Identify which cell holds the provided text, then report its [X, Y] central coordinate. 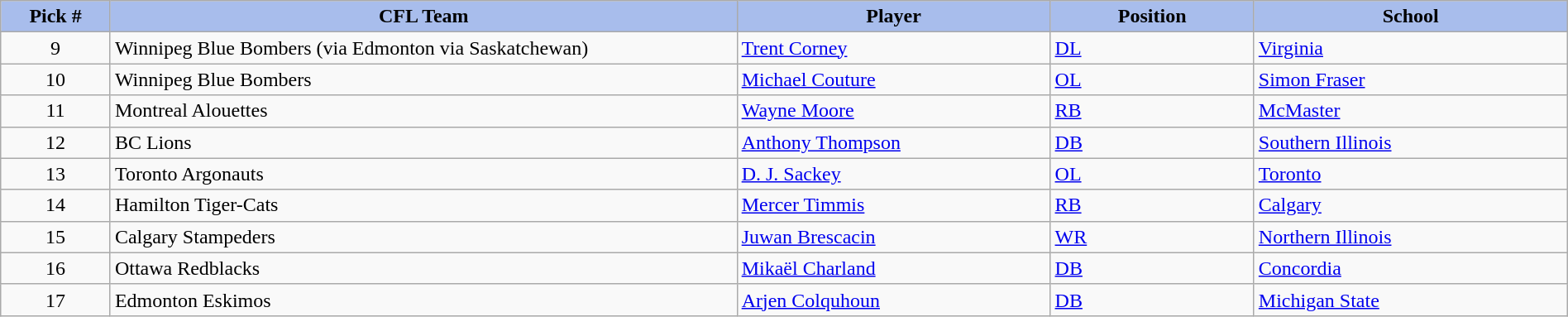
Ottawa Redblacks [423, 268]
Southern Illinois [1411, 142]
10 [56, 79]
11 [56, 111]
Hamilton Tiger-Cats [423, 205]
Wayne Moore [893, 111]
Toronto [1411, 174]
9 [56, 48]
Montreal Alouettes [423, 111]
12 [56, 142]
Player [893, 17]
Anthony Thompson [893, 142]
Northern Illinois [1411, 237]
17 [56, 300]
Trent Corney [893, 48]
CFL Team [423, 17]
Virginia [1411, 48]
16 [56, 268]
Winnipeg Blue Bombers (via Edmonton via Saskatchewan) [423, 48]
Concordia [1411, 268]
Position [1152, 17]
Arjen Colquhoun [893, 300]
14 [56, 205]
DL [1152, 48]
Calgary Stampeders [423, 237]
D. J. Sackey [893, 174]
15 [56, 237]
Mercer Timmis [893, 205]
Toronto Argonauts [423, 174]
Mikaël Charland [893, 268]
Juwan Brescacin [893, 237]
Pick # [56, 17]
Calgary [1411, 205]
Edmonton Eskimos [423, 300]
McMaster [1411, 111]
Michigan State [1411, 300]
Simon Fraser [1411, 79]
WR [1152, 237]
School [1411, 17]
BC Lions [423, 142]
Michael Couture [893, 79]
Winnipeg Blue Bombers [423, 79]
13 [56, 174]
